Provide the (X, Y) coordinate of the cell's center where the given text is located.  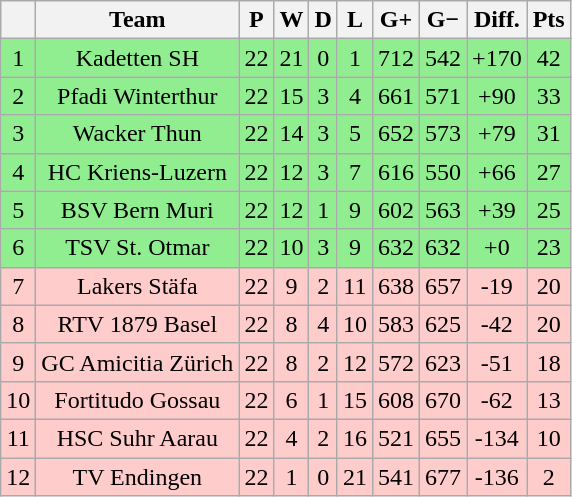
-19 (498, 286)
-62 (498, 400)
TSV St. Otmar (138, 248)
G+ (396, 20)
31 (548, 134)
L (354, 20)
-134 (498, 438)
Pts (548, 20)
23 (548, 248)
616 (396, 172)
712 (396, 58)
-51 (498, 362)
+90 (498, 96)
Diff. (498, 20)
BSV Bern Muri (138, 210)
542 (444, 58)
541 (396, 477)
573 (444, 134)
550 (444, 172)
+39 (498, 210)
+79 (498, 134)
625 (444, 324)
42 (548, 58)
652 (396, 134)
HSC Suhr Aarau (138, 438)
G− (444, 20)
GC Amicitia Zürich (138, 362)
670 (444, 400)
33 (548, 96)
Fortitudo Gossau (138, 400)
-42 (498, 324)
D (323, 20)
HC Kriens-Luzern (138, 172)
657 (444, 286)
Team (138, 20)
Kadetten SH (138, 58)
W (292, 20)
608 (396, 400)
+66 (498, 172)
655 (444, 438)
13 (548, 400)
-136 (498, 477)
TV Endingen (138, 477)
18 (548, 362)
602 (396, 210)
571 (444, 96)
+170 (498, 58)
623 (444, 362)
14 (292, 134)
27 (548, 172)
+0 (498, 248)
Pfadi Winterthur (138, 96)
521 (396, 438)
Lakers Stäfa (138, 286)
563 (444, 210)
638 (396, 286)
P (256, 20)
25 (548, 210)
661 (396, 96)
Wacker Thun (138, 134)
572 (396, 362)
677 (444, 477)
RTV 1879 Basel (138, 324)
583 (396, 324)
16 (354, 438)
